Locate the cell with the specified text and output its [x, y] center coordinate. 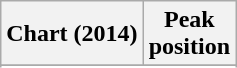
Peakposition [189, 34]
Chart (2014) [72, 34]
